Determine the [x, y] coordinate at the center of the cell enclosing the given text.  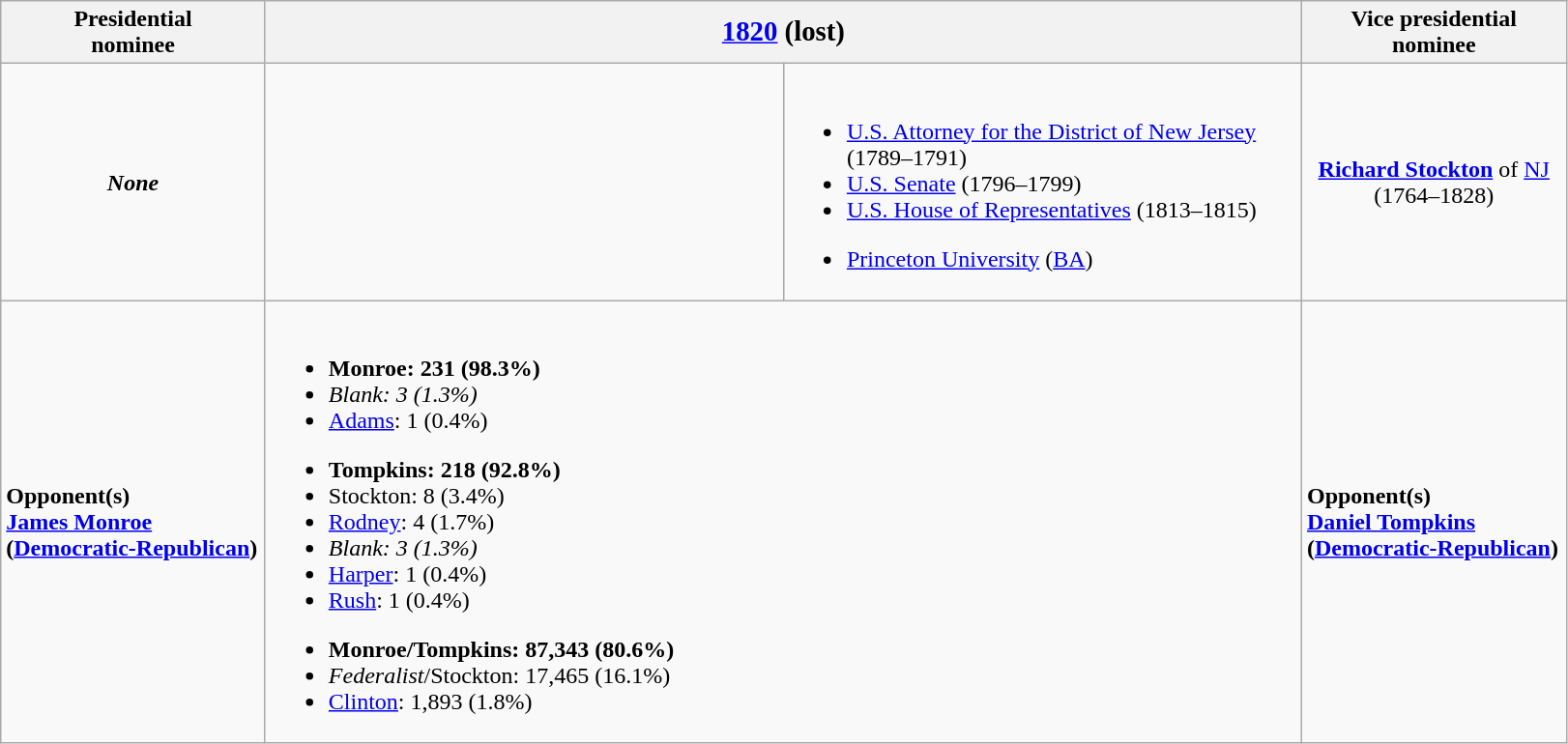
None [133, 182]
U.S. Attorney for the District of New Jersey (1789–1791)U.S. Senate (1796–1799)U.S. House of Representatives (1813–1815)Princeton University (BA) [1042, 182]
Presidentialnominee [133, 33]
Opponent(s)James Monroe (Democratic-Republican) [133, 522]
Richard Stockton of NJ(1764–1828) [1434, 182]
Vice presidentialnominee [1434, 33]
Opponent(s)Daniel Tompkins (Democratic-Republican) [1434, 522]
1820 (lost) [783, 33]
